Pinpoint the cell where the given text exists, returning its [x, y] midpoint coordinate. 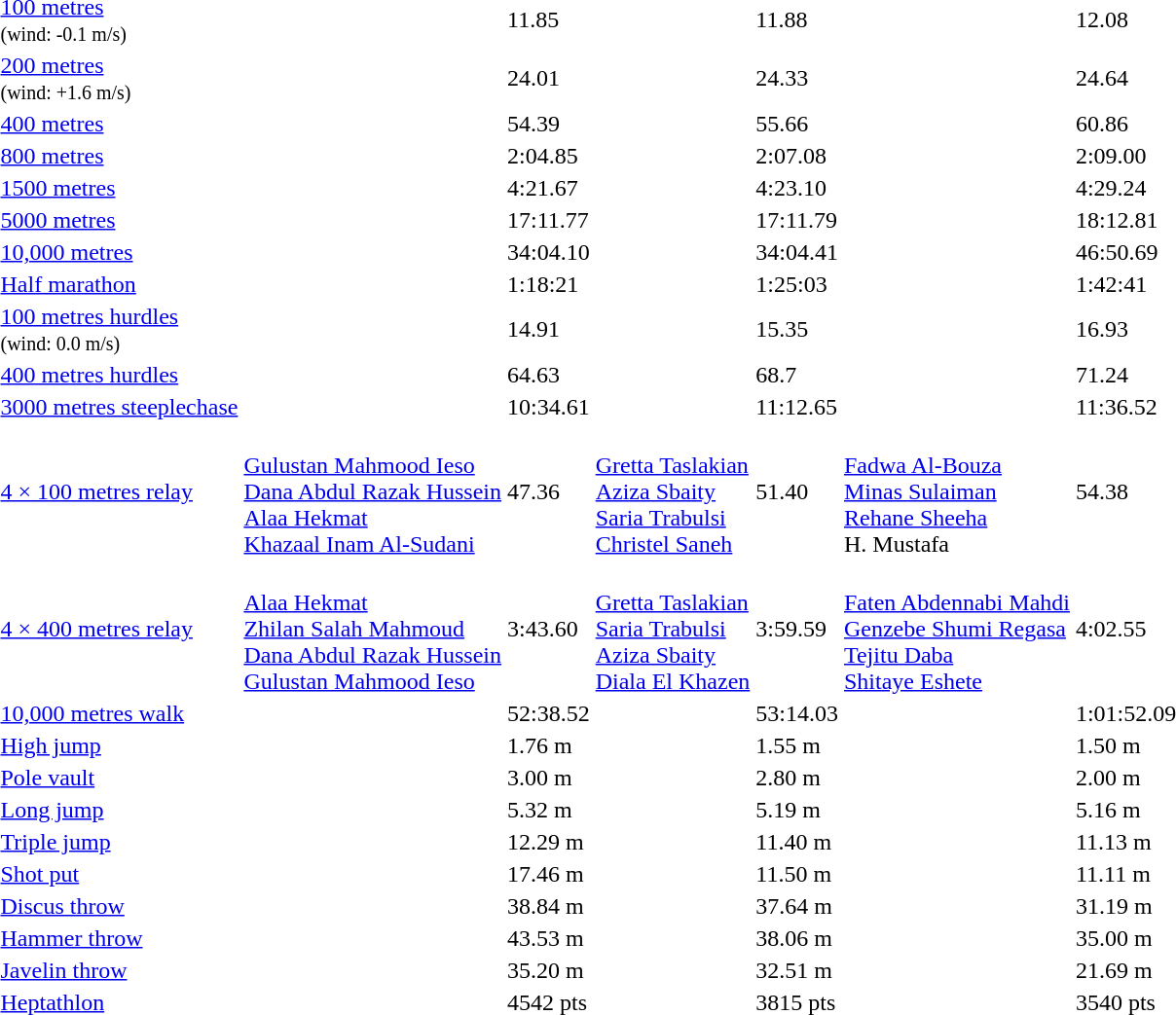
34:04.41 [797, 252]
52:38.52 [549, 713]
32.51 m [797, 970]
53:14.03 [797, 713]
4:23.10 [797, 188]
38.06 m [797, 938]
24.01 [549, 78]
Faten Abdennabi MahdiGenzebe Shumi RegasaTejitu DabaShitaye Eshete [956, 629]
5.32 m [549, 810]
43.53 m [549, 938]
Gulustan Mahmood IesoDana Abdul Razak HusseinAlaa HekmatKhazaal Inam Al-Sudani [373, 491]
Gretta TaslakianSaria TrabulsiAziza SbaityDiala El Khazen [673, 629]
2:07.08 [797, 156]
37.64 m [797, 906]
35.20 m [549, 970]
2.80 m [797, 778]
4:21.67 [549, 188]
15.35 [797, 329]
51.40 [797, 491]
Alaa HekmatZhilan Salah MahmoudDana Abdul Razak HusseinGulustan Mahmood Ieso [373, 629]
3.00 m [549, 778]
17:11.79 [797, 220]
5.19 m [797, 810]
11:12.65 [797, 407]
17.46 m [549, 874]
3:43.60 [549, 629]
11.50 m [797, 874]
38.84 m [549, 906]
68.7 [797, 375]
Fadwa Al-BouzaMinas SulaimanRehane SheehaH. Mustafa [956, 491]
64.63 [549, 375]
1:25:03 [797, 284]
2:04.85 [549, 156]
12.29 m [549, 842]
1.55 m [797, 745]
1:18:21 [549, 284]
11.40 m [797, 842]
17:11.77 [549, 220]
3:59.59 [797, 629]
54.39 [549, 124]
24.33 [797, 78]
1.76 m [549, 745]
14.91 [549, 329]
55.66 [797, 124]
10:34.61 [549, 407]
Gretta TaslakianAziza SbaitySaria TrabulsiChristel Saneh [673, 491]
47.36 [549, 491]
34:04.10 [549, 252]
